Find where the given text appears and provide that cell's center as (x, y) coordinate. 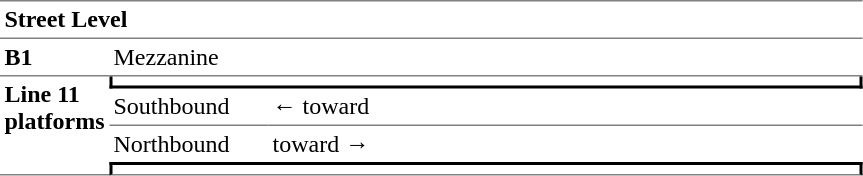
Mezzanine (486, 58)
← toward (565, 107)
toward → (565, 144)
B1 (54, 58)
Northbound (188, 144)
Line 11 platforms (54, 126)
Street Level (431, 20)
Southbound (188, 107)
